Output the [x, y] coordinate of the center of the cell containing the given text.  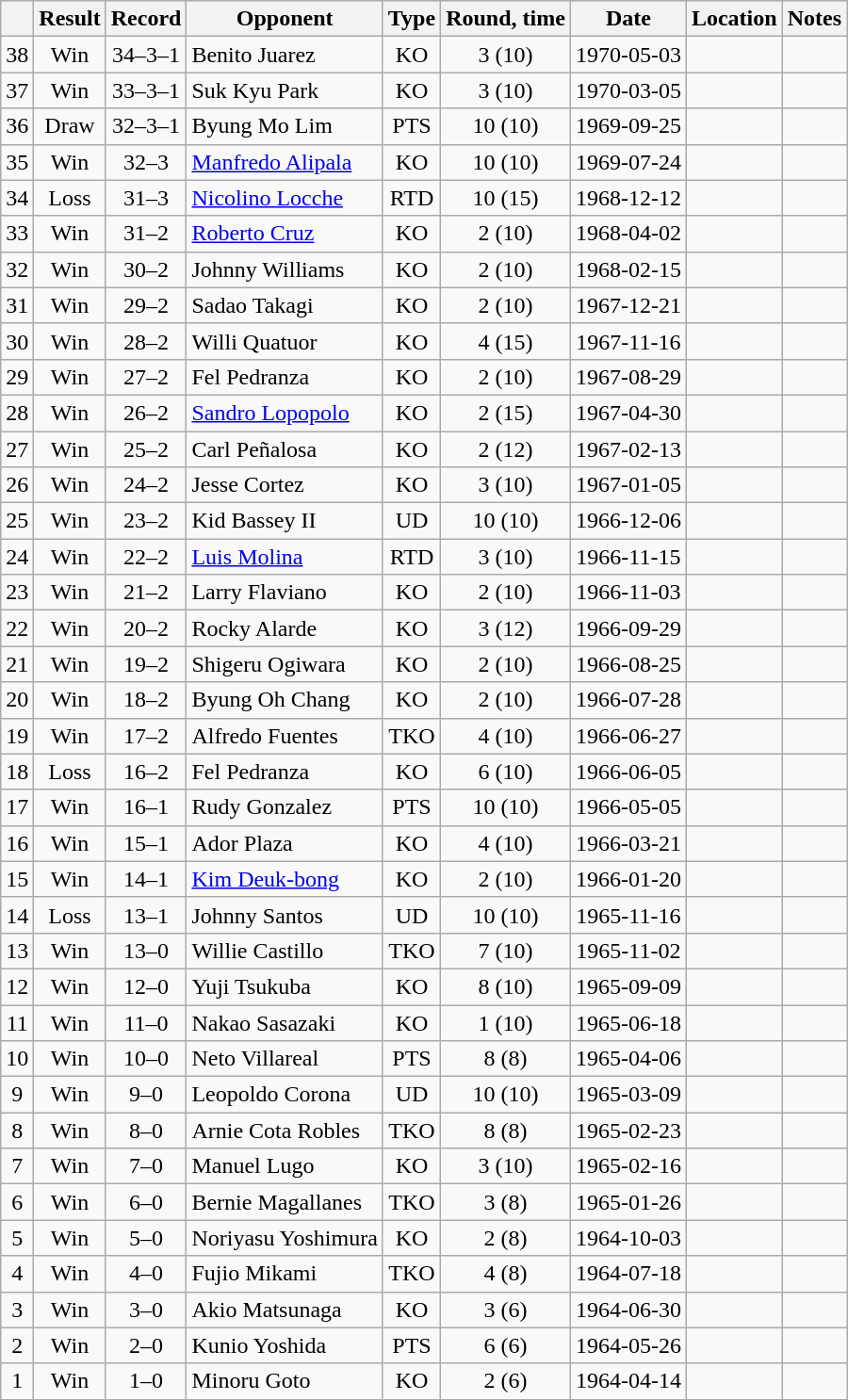
7–0 [146, 1166]
Bernie Magallanes [285, 1202]
9–0 [146, 1095]
1967-11-16 [628, 341]
34 [17, 198]
1970-03-05 [628, 90]
Alfredo Fuentes [285, 736]
24 [17, 557]
Benito Juarez [285, 55]
1967-01-05 [628, 485]
26 [17, 485]
Johnny Williams [285, 269]
1969-09-25 [628, 126]
25–2 [146, 449]
32–3–1 [146, 126]
1 [17, 1381]
Jesse Cortez [285, 485]
1–0 [146, 1381]
12–0 [146, 986]
1966-03-21 [628, 843]
1964-10-03 [628, 1238]
18–2 [146, 700]
Sandro Lopopolo [285, 413]
9 [17, 1095]
Kim Deuk-bong [285, 879]
Manuel Lugo [285, 1166]
1966-01-20 [628, 879]
23 [17, 593]
11–0 [146, 1022]
31 [17, 305]
3 (12) [506, 628]
30 [17, 341]
15 [17, 879]
1966-08-25 [628, 664]
2 (8) [506, 1238]
5 [17, 1238]
1964-07-18 [628, 1274]
Minoru Goto [285, 1381]
2–0 [146, 1345]
15–1 [146, 843]
21–2 [146, 593]
28 [17, 413]
Shigeru Ogiwara [285, 664]
14 [17, 915]
21 [17, 664]
3 (8) [506, 1202]
8 (10) [506, 986]
33 [17, 234]
29–2 [146, 305]
1965-01-26 [628, 1202]
1970-05-03 [628, 55]
12 [17, 986]
6 (10) [506, 772]
32 [17, 269]
28–2 [146, 341]
6–0 [146, 1202]
1965-02-16 [628, 1166]
Yuji Tsukuba [285, 986]
Suk Kyu Park [285, 90]
Notes [814, 19]
1965-02-23 [628, 1131]
1966-07-28 [628, 700]
13–1 [146, 915]
Roberto Cruz [285, 234]
19 [17, 736]
30–2 [146, 269]
14–1 [146, 879]
3 [17, 1310]
1966-05-05 [628, 807]
1966-11-15 [628, 557]
1967-04-30 [628, 413]
1966-12-06 [628, 521]
27 [17, 449]
1965-09-09 [628, 986]
Byung Mo Lim [285, 126]
1967-02-13 [628, 449]
Type [411, 19]
1966-11-03 [628, 593]
20 [17, 700]
Location [734, 19]
29 [17, 377]
Arnie Cota Robles [285, 1131]
1968-04-02 [628, 234]
17–2 [146, 736]
26–2 [146, 413]
Rocky Alarde [285, 628]
Luis Molina [285, 557]
1968-02-15 [628, 269]
1965-04-06 [628, 1059]
22 [17, 628]
Rudy Gonzalez [285, 807]
2 [17, 1345]
10 [17, 1059]
Sadao Takagi [285, 305]
Fujio Mikami [285, 1274]
22–2 [146, 557]
17 [17, 807]
Larry Flaviano [285, 593]
3 (6) [506, 1310]
24–2 [146, 485]
6 (6) [506, 1345]
4 (15) [506, 341]
1965-11-16 [628, 915]
Record [146, 19]
32–3 [146, 162]
1965-11-02 [628, 951]
20–2 [146, 628]
4–0 [146, 1274]
3–0 [146, 1310]
23–2 [146, 521]
1966-06-27 [628, 736]
Date [628, 19]
7 [17, 1166]
1967-08-29 [628, 377]
1966-06-05 [628, 772]
1967-12-21 [628, 305]
Nicolino Locche [285, 198]
Round, time [506, 19]
Willi Quatuor [285, 341]
10–0 [146, 1059]
13–0 [146, 951]
10 (15) [506, 198]
1965-03-09 [628, 1095]
16–2 [146, 772]
Willie Castillo [285, 951]
1969-07-24 [628, 162]
18 [17, 772]
11 [17, 1022]
36 [17, 126]
4 (8) [506, 1274]
37 [17, 90]
5–0 [146, 1238]
8–0 [146, 1131]
1968-12-12 [628, 198]
Noriyasu Yoshimura [285, 1238]
Result [70, 19]
6 [17, 1202]
16–1 [146, 807]
2 (15) [506, 413]
2 (6) [506, 1381]
1964-06-30 [628, 1310]
Manfredo Alipala [285, 162]
8 [17, 1131]
Neto Villareal [285, 1059]
Opponent [285, 19]
2 (12) [506, 449]
19–2 [146, 664]
Byung Oh Chang [285, 700]
31–3 [146, 198]
1964-05-26 [628, 1345]
1964-04-14 [628, 1381]
31–2 [146, 234]
1 (10) [506, 1022]
Carl Peñalosa [285, 449]
Draw [70, 126]
38 [17, 55]
7 (10) [506, 951]
25 [17, 521]
13 [17, 951]
27–2 [146, 377]
4 [17, 1274]
35 [17, 162]
1966-09-29 [628, 628]
Leopoldo Corona [285, 1095]
33–3–1 [146, 90]
Ador Plaza [285, 843]
Kid Bassey II [285, 521]
Johnny Santos [285, 915]
Akio Matsunaga [285, 1310]
16 [17, 843]
1965-06-18 [628, 1022]
34–3–1 [146, 55]
Kunio Yoshida [285, 1345]
Nakao Sasazaki [285, 1022]
